Output the [X, Y] coordinate of the center of the cell containing the given text.  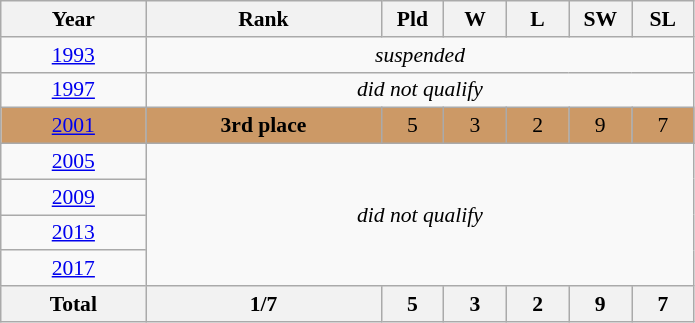
1997 [74, 90]
2017 [74, 269]
Total [74, 304]
SL [664, 19]
Rank [264, 19]
suspended [420, 55]
1/7 [264, 304]
Pld [412, 19]
1993 [74, 55]
2005 [74, 162]
SW [600, 19]
2013 [74, 233]
2001 [74, 126]
Year [74, 19]
W [476, 19]
L [538, 19]
2009 [74, 197]
3rd place [264, 126]
